Return (x, y) of the center of cell containing provided text 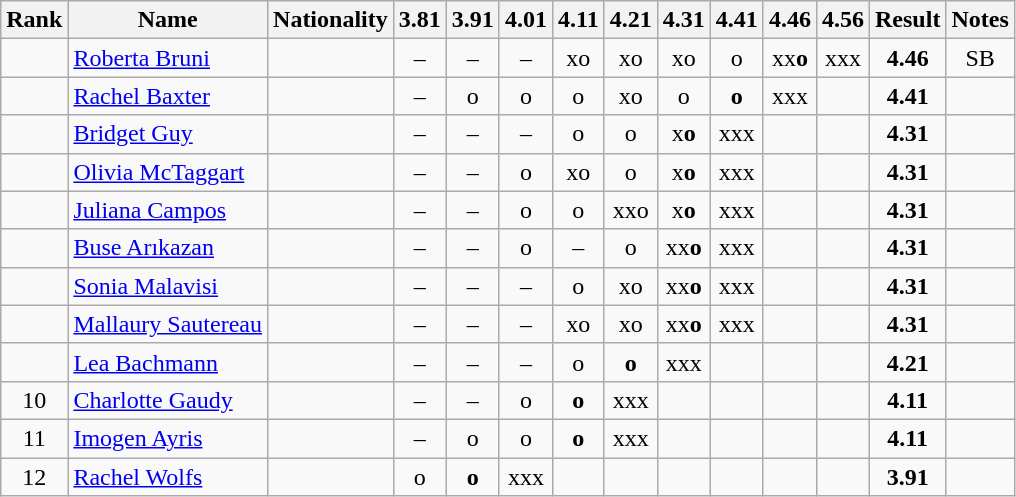
11 (34, 438)
Charlotte Gaudy (168, 400)
Rank (34, 20)
Sonia Malavisi (168, 286)
Buse Arıkazan (168, 248)
4.56 (842, 20)
Result (908, 20)
Imogen Ayris (168, 438)
Notes (980, 20)
Rachel Wolfs (168, 477)
Name (168, 20)
Nationality (331, 20)
Lea Bachmann (168, 362)
Juliana Campos (168, 210)
Roberta Bruni (168, 58)
Bridget Guy (168, 134)
12 (34, 477)
Mallaury Sautereau (168, 324)
3.81 (420, 20)
Rachel Baxter (168, 96)
Olivia McTaggart (168, 172)
4.01 (526, 20)
SB (980, 58)
10 (34, 400)
